Extract the (x, y) coordinate from the center of the cell holding the provided text.  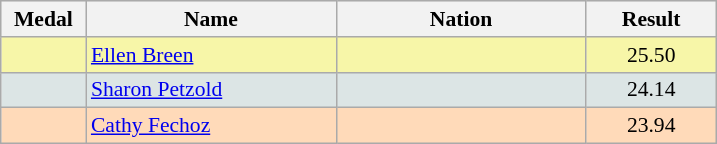
Name (211, 19)
24.14 (651, 90)
23.94 (651, 126)
Sharon Petzold (211, 90)
Ellen Breen (211, 55)
Nation (461, 19)
Result (651, 19)
Cathy Fechoz (211, 126)
Medal (44, 19)
25.50 (651, 55)
